Scan for the cell matching the given text and deliver its (X, Y) coordinate at center. 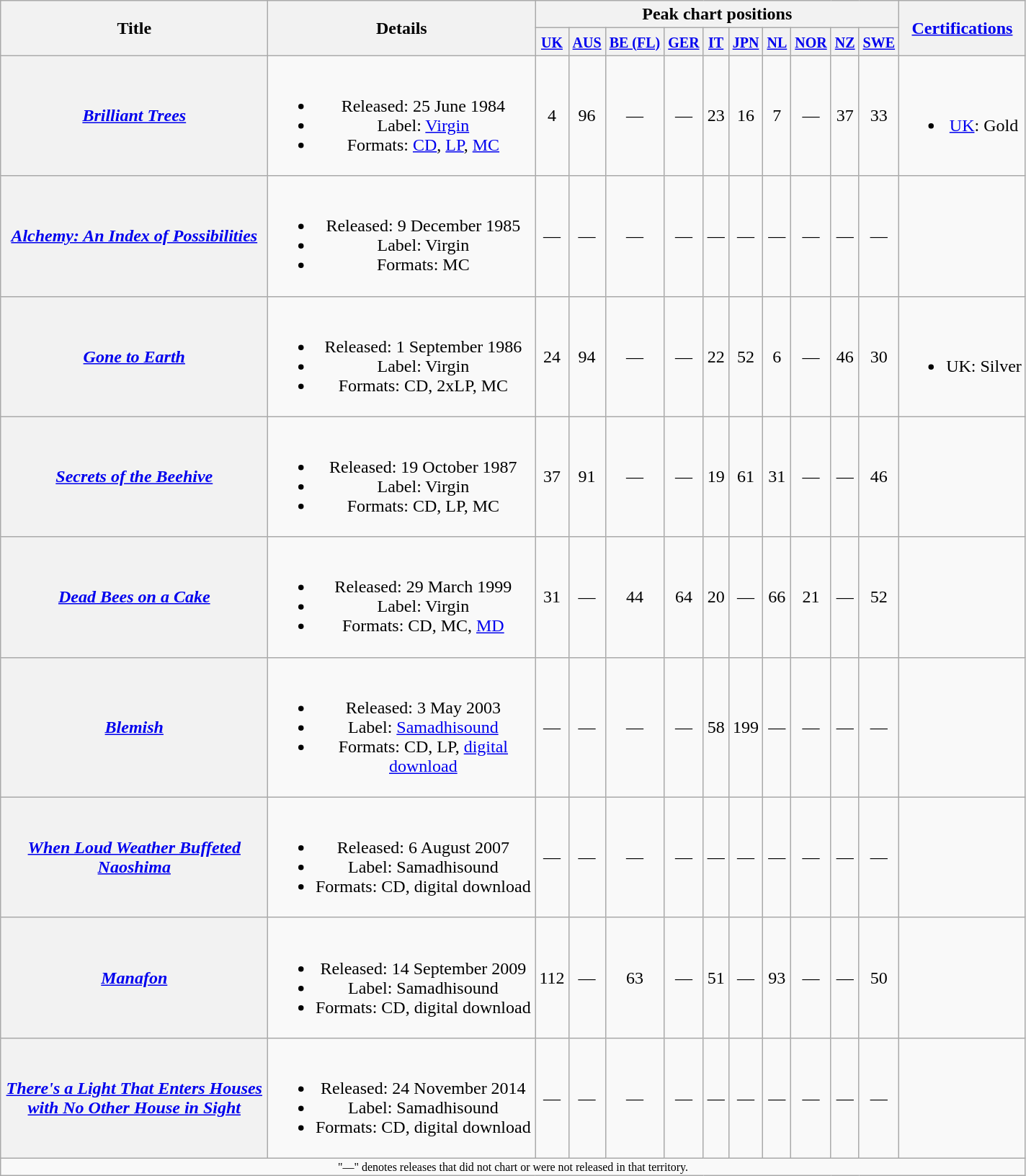
44 (635, 597)
Released: 29 March 1999Label: VirginFormats: CD, MC, MD (402, 597)
96 (586, 115)
94 (586, 356)
Peak chart positions (718, 14)
JPN (746, 42)
AUS (586, 42)
Released: 25 June 1984Label: VirginFormats: CD, LP, MC (402, 115)
NL (777, 42)
NOR (811, 42)
64 (684, 597)
22 (716, 356)
23 (716, 115)
Released: 9 December 1985Label: VirginFormats: MC (402, 236)
93 (777, 977)
91 (586, 477)
33 (879, 115)
IT (716, 42)
Alchemy: An Index of Possibilities (134, 236)
UK (552, 42)
24 (552, 356)
58 (716, 727)
4 (552, 115)
7 (777, 115)
199 (746, 727)
19 (716, 477)
Dead Bees on a Cake (134, 597)
66 (777, 597)
112 (552, 977)
Brilliant Trees (134, 115)
Details (402, 28)
BE (FL) (635, 42)
Manafon (134, 977)
Released: 1 September 1986Label: VirginFormats: CD, 2xLP, MC (402, 356)
Secrets of the Beehive (134, 477)
61 (746, 477)
16 (746, 115)
SWE (879, 42)
When Loud Weather Buffeted Naoshima (134, 857)
Released: 24 November 2014Label: SamadhisoundFormats: CD, digital download (402, 1098)
GER (684, 42)
NZ (844, 42)
21 (811, 597)
"—" denotes releases that did not chart or were not released in that territory. (513, 1167)
UK: Silver (963, 356)
6 (777, 356)
50 (879, 977)
51 (716, 977)
Certifications (963, 28)
Title (134, 28)
Released: 3 May 2003Label: SamadhisoundFormats: CD, LP, digital download (402, 727)
Released: 6 August 2007Label: SamadhisoundFormats: CD, digital download (402, 857)
30 (879, 356)
63 (635, 977)
UK: Gold (963, 115)
20 (716, 597)
Gone to Earth (134, 356)
There's a Light That Enters Houses with No Other House in Sight (134, 1098)
Released: 19 October 1987Label: VirginFormats: CD, LP, MC (402, 477)
Blemish (134, 727)
Released: 14 September 2009Label: SamadhisoundFormats: CD, digital download (402, 977)
